Output the [X, Y] coordinate of the center of the cell containing the given text.  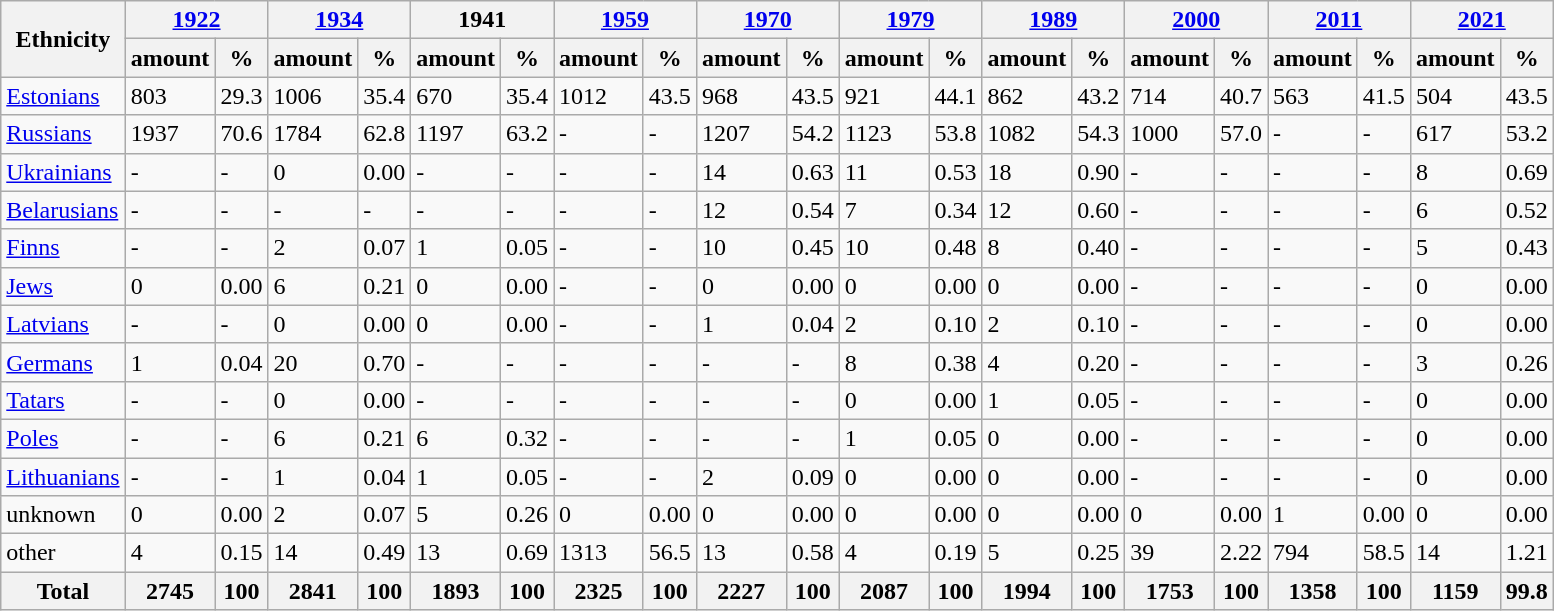
1959 [626, 20]
53.8 [956, 134]
0.20 [1098, 362]
44.1 [956, 96]
0.19 [956, 553]
2087 [884, 591]
70.6 [242, 134]
0.48 [956, 248]
unknown [63, 515]
Russians [63, 134]
Jews [63, 286]
Lithuanians [63, 477]
7 [884, 210]
11 [884, 172]
1979 [910, 20]
1941 [482, 20]
1197 [456, 134]
1784 [313, 134]
Ukrainians [63, 172]
1313 [599, 553]
43.2 [1098, 96]
29.3 [242, 96]
1893 [456, 591]
1000 [1170, 134]
Belarusians [63, 210]
2.22 [1242, 553]
803 [170, 96]
2021 [1482, 20]
1.21 [1526, 553]
2841 [313, 591]
714 [1170, 96]
968 [741, 96]
other [63, 553]
39 [1170, 553]
0.49 [384, 553]
0.45 [812, 248]
1358 [1313, 591]
1753 [1170, 591]
794 [1313, 553]
40.7 [1242, 96]
1994 [1027, 591]
0.52 [1526, 210]
504 [1455, 96]
0.34 [956, 210]
Germans [63, 362]
0.70 [384, 362]
617 [1455, 134]
Poles [63, 438]
1970 [768, 20]
0.40 [1098, 248]
1006 [313, 96]
1012 [599, 96]
57.0 [1242, 134]
Ethnicity [63, 39]
0.15 [242, 553]
1207 [741, 134]
0.32 [526, 438]
Finns [63, 248]
41.5 [1384, 96]
1934 [340, 20]
2745 [170, 591]
Latvians [63, 324]
2227 [741, 591]
0.53 [956, 172]
1937 [170, 134]
0.63 [812, 172]
Tatars [63, 400]
862 [1027, 96]
Estonians [63, 96]
99.8 [1526, 591]
0.25 [1098, 553]
2000 [1196, 20]
54.2 [812, 134]
56.5 [670, 553]
53.2 [1526, 134]
1123 [884, 134]
2011 [1340, 20]
0.43 [1526, 248]
1989 [1054, 20]
54.3 [1098, 134]
0.38 [956, 362]
1082 [1027, 134]
3 [1455, 362]
62.8 [384, 134]
18 [1027, 172]
563 [1313, 96]
0.54 [812, 210]
1159 [1455, 591]
63.2 [526, 134]
2325 [599, 591]
0.60 [1098, 210]
1922 [196, 20]
58.5 [1384, 553]
921 [884, 96]
20 [313, 362]
0.90 [1098, 172]
Total [63, 591]
0.09 [812, 477]
670 [456, 96]
0.58 [812, 553]
